Return the [X, Y] coordinate for the center point of the cell that contains the specified text.  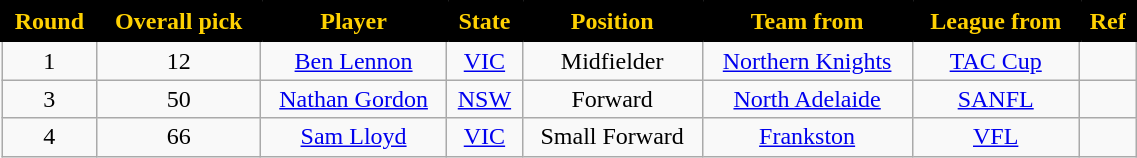
Northern Knights [807, 60]
50 [178, 99]
VFL [996, 137]
Sam Lloyd [353, 137]
Forward [612, 99]
Nathan Gordon [353, 99]
Small Forward [612, 137]
Team from [807, 22]
Position [612, 22]
Midfielder [612, 60]
66 [178, 137]
Ref [1108, 22]
Overall pick [178, 22]
SANFL [996, 99]
3 [50, 99]
Player [353, 22]
TAC Cup [996, 60]
NSW [484, 99]
Frankston [807, 137]
Round [50, 22]
4 [50, 137]
State [484, 22]
League from [996, 22]
North Adelaide [807, 99]
1 [50, 60]
12 [178, 60]
Ben Lennon [353, 60]
